Detect which cell encompasses the target text, then output its [x, y] center coordinate. 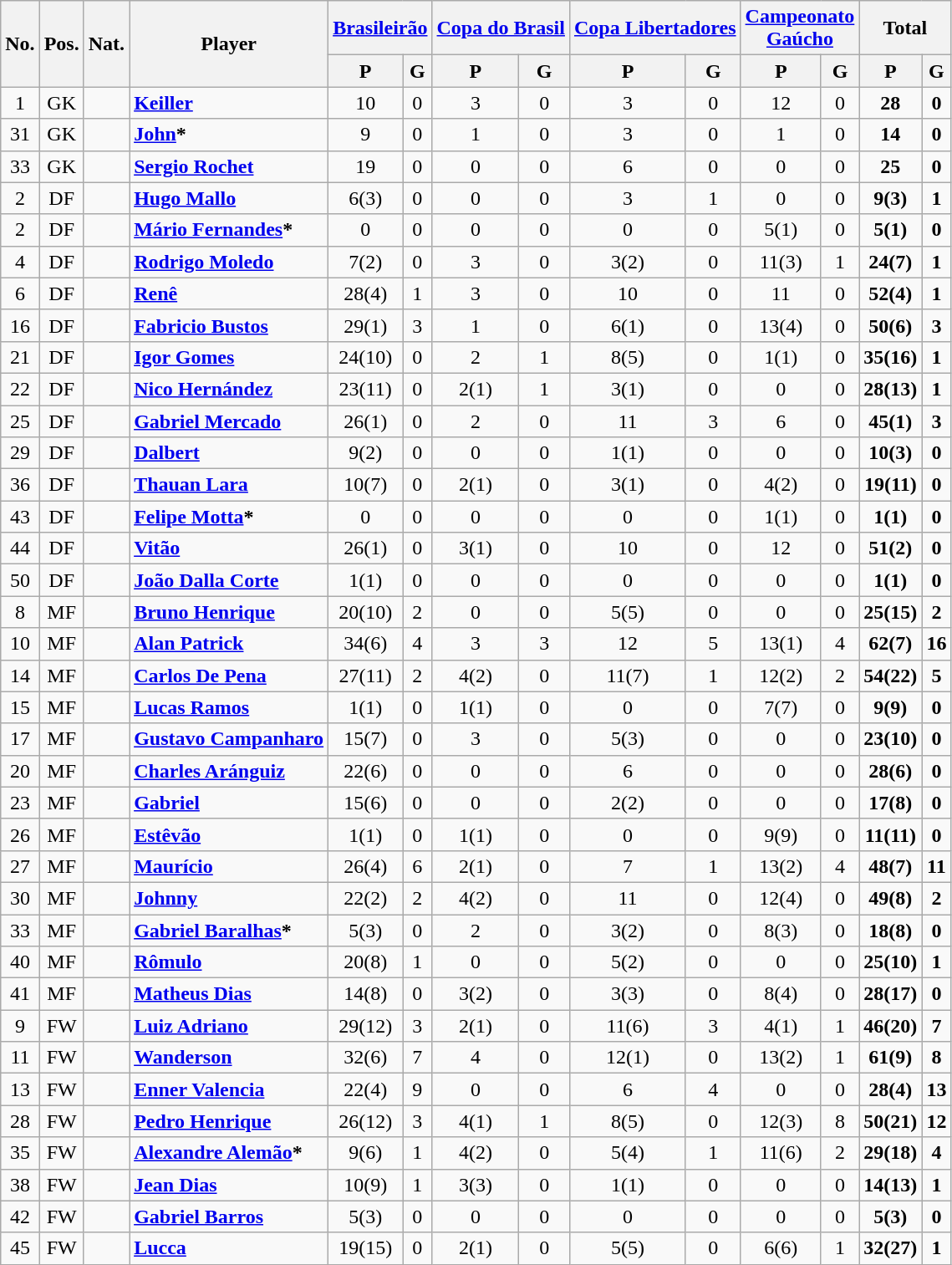
João Dalla Corte [229, 580]
54(22) [891, 676]
28(17) [891, 994]
9(2) [366, 453]
7(7) [781, 707]
50(6) [891, 325]
17 [20, 739]
Alexandre Alemão* [229, 1153]
24(7) [891, 262]
22(4) [366, 1089]
11(7) [627, 676]
Mário Fernandes* [229, 230]
50 [20, 580]
Alan Patrick [229, 644]
12(4) [781, 898]
29 [20, 453]
29(18) [891, 1153]
8(4) [781, 994]
Carlos De Pena [229, 676]
10(7) [366, 485]
42 [20, 1217]
Nat. [106, 43]
44 [20, 548]
24(10) [366, 357]
Rômulo [229, 962]
19 [366, 166]
30 [20, 898]
Lucca [229, 1248]
41 [20, 994]
5(2) [627, 962]
25(10) [891, 962]
22 [20, 389]
8(3) [781, 931]
14(8) [366, 994]
23(11) [366, 389]
22(6) [366, 771]
45(1) [891, 421]
Enner Valencia [229, 1089]
32(27) [891, 1248]
6(6) [781, 1248]
20(10) [366, 612]
Thauan Lara [229, 485]
27(11) [366, 676]
9(6) [366, 1153]
Copa Libertadores [655, 28]
Maurício [229, 866]
28(13) [891, 389]
2(2) [627, 803]
18(8) [891, 931]
13(1) [781, 644]
20(8) [366, 962]
23(10) [891, 739]
Brasileirão [380, 28]
Renê [229, 293]
15(7) [366, 739]
35(16) [891, 357]
Bruno Henrique [229, 612]
45 [20, 1248]
12(3) [781, 1121]
62(7) [891, 644]
34(6) [366, 644]
Total [905, 28]
25(15) [891, 612]
31 [20, 135]
Gabriel [229, 803]
13(4) [781, 325]
Fabricio Bustos [229, 325]
Pos. [62, 43]
20 [20, 771]
11(11) [891, 834]
Vitão [229, 548]
Player [229, 43]
Charles Aránguiz [229, 771]
26(4) [366, 866]
52(4) [891, 293]
5(4) [627, 1153]
Hugo Mallo [229, 198]
40 [20, 962]
51(2) [891, 548]
11(3) [781, 262]
46(20) [891, 1026]
61(9) [891, 1058]
Copa do Brasil [501, 28]
26 [20, 834]
6(3) [366, 198]
19(11) [891, 485]
No. [20, 43]
38 [20, 1185]
Wanderson [229, 1058]
Estêvão [229, 834]
26(12) [366, 1121]
14(13) [891, 1185]
6(1) [627, 325]
Keiller [229, 103]
48(7) [891, 866]
19(15) [366, 1248]
15 [20, 707]
17(8) [891, 803]
John* [229, 135]
29(1) [366, 325]
7(2) [366, 262]
Felipe Motta* [229, 517]
CampeonatoGaúcho [800, 28]
10(3) [891, 453]
49(8) [891, 898]
Jean Dias [229, 1185]
23 [20, 803]
Luiz Adriano [229, 1026]
Rodrigo Moledo [229, 262]
Dalbert [229, 453]
Sergio Rochet [229, 166]
Pedro Henrique [229, 1121]
28(6) [891, 771]
Gabriel Baralhas* [229, 931]
Matheus Dias [229, 994]
Gabriel Mercado [229, 421]
9(3) [891, 198]
Lucas Ramos [229, 707]
27 [20, 866]
Nico Hernández [229, 389]
Gabriel Barros [229, 1217]
22(2) [366, 898]
12(1) [627, 1058]
36 [20, 485]
Johnny [229, 898]
43 [20, 517]
12(2) [781, 676]
15(6) [366, 803]
35 [20, 1153]
50(21) [891, 1121]
Igor Gomes [229, 357]
29(12) [366, 1026]
Gustavo Campanharo [229, 739]
32(6) [366, 1058]
10(9) [366, 1185]
21 [20, 357]
